Extract the (X, Y) coordinate from the center of the cell holding the provided text.  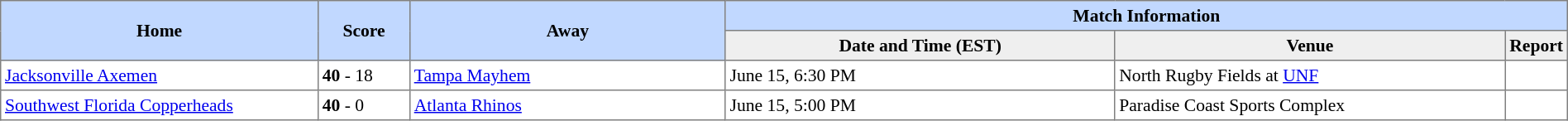
Match Information (1146, 16)
Atlanta Rhinos (567, 105)
Tampa Mayhem (567, 75)
Report (1537, 46)
June 15, 5:00 PM (920, 105)
Home (160, 31)
Score (364, 31)
Jacksonville Axemen (160, 75)
Venue (1310, 46)
40 - 18 (364, 75)
Southwest Florida Copperheads (160, 105)
40 - 0 (364, 105)
North Rugby Fields at UNF (1310, 75)
Paradise Coast Sports Complex (1310, 105)
Away (567, 31)
June 15, 6:30 PM (920, 75)
Date and Time (EST) (920, 46)
